Capture the cell that displays the provided text and extract its (X, Y) central coordinate. 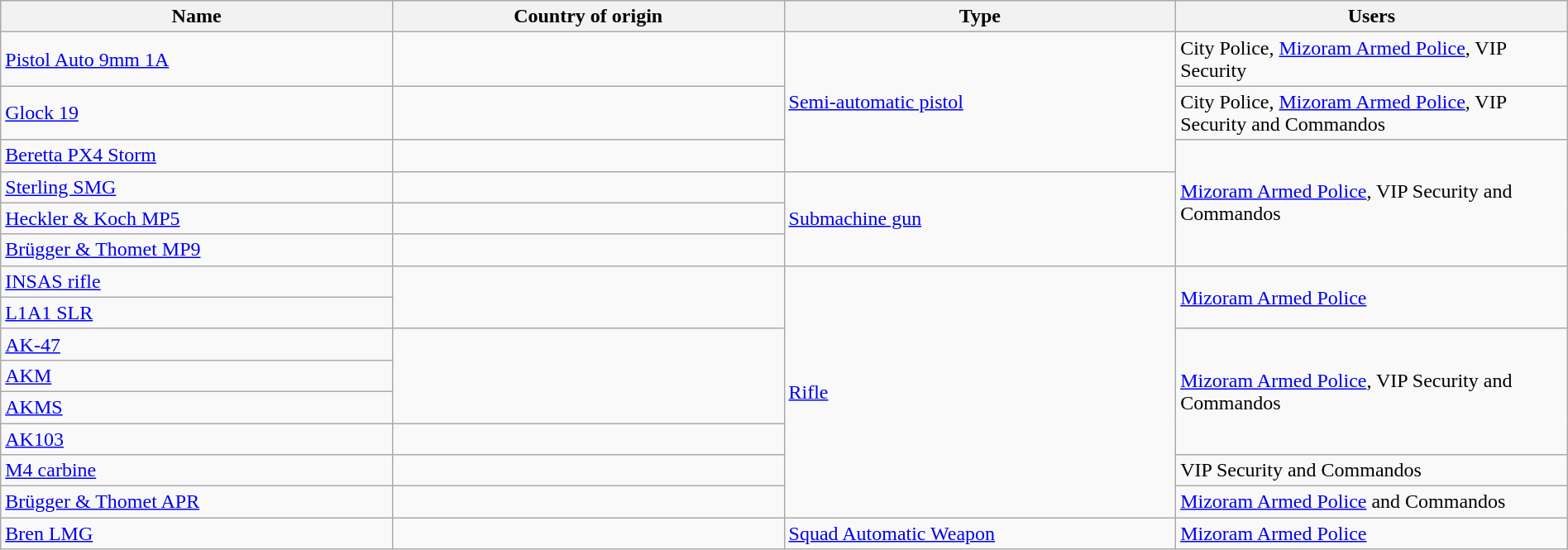
AK103 (197, 439)
Users (1372, 17)
Semi-automatic pistol (980, 102)
Brügger & Thomet APR (197, 502)
Country of origin (588, 17)
INSAS rifle (197, 281)
L1A1 SLR (197, 313)
Mizoram Armed Police and Commandos (1372, 502)
VIP Security and Commandos (1372, 471)
M4 carbine (197, 471)
Sterling SMG (197, 187)
Rifle (980, 391)
City Police, Mizoram Armed Police, VIP Security (1372, 60)
AKMS (197, 407)
AK-47 (197, 344)
Heckler & Koch MP5 (197, 218)
Submachine gun (980, 218)
Type (980, 17)
Beretta PX4 Storm (197, 155)
AKM (197, 375)
Pistol Auto 9mm 1A (197, 60)
Brügger & Thomet MP9 (197, 250)
Squad Automatic Weapon (980, 533)
City Police, Mizoram Armed Police, VIP Security and Commandos (1372, 112)
Bren LMG (197, 533)
Glock 19 (197, 112)
Name (197, 17)
